Capture the cell that displays the provided text and extract its (x, y) central coordinate. 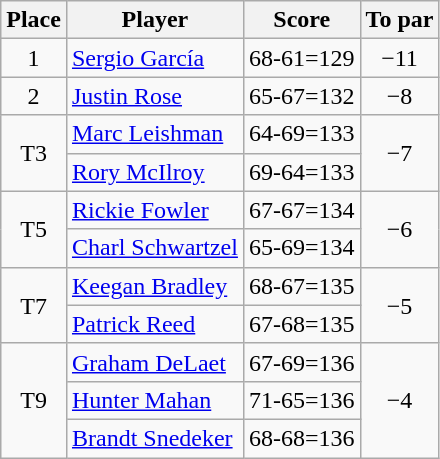
64-69=133 (302, 134)
To par (400, 20)
67-69=136 (302, 362)
Graham DeLaet (154, 362)
Brandt Snedeker (154, 438)
69-64=133 (302, 172)
−11 (400, 58)
2 (34, 96)
Rickie Fowler (154, 210)
71-65=136 (302, 400)
T7 (34, 305)
65-67=132 (302, 96)
−5 (400, 305)
−4 (400, 400)
68-68=136 (302, 438)
T9 (34, 400)
Keegan Bradley (154, 286)
Rory McIlroy (154, 172)
Patrick Reed (154, 324)
65-69=134 (302, 248)
Charl Schwartzel (154, 248)
−8 (400, 96)
67-67=134 (302, 210)
1 (34, 58)
T3 (34, 153)
Sergio García (154, 58)
67-68=135 (302, 324)
Marc Leishman (154, 134)
T5 (34, 229)
68-61=129 (302, 58)
Place (34, 20)
68-67=135 (302, 286)
−7 (400, 153)
Score (302, 20)
−6 (400, 229)
Player (154, 20)
Hunter Mahan (154, 400)
Justin Rose (154, 96)
